Identify which cell holds the provided text, then report its [X, Y] central coordinate. 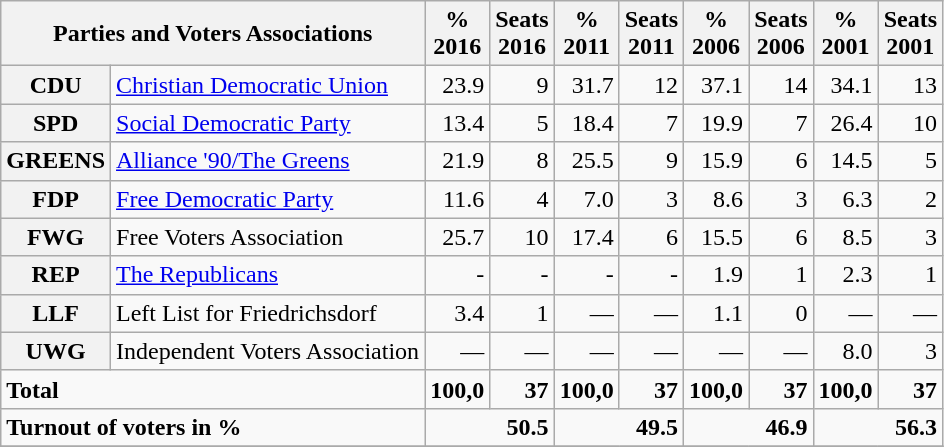
23.9 [458, 85]
12 [651, 85]
15.9 [716, 161]
46.9 [748, 427]
19.9 [716, 123]
1.1 [716, 313]
7.0 [586, 199]
13.4 [458, 123]
Seats2016 [522, 34]
UWG [56, 351]
Alliance '90/The Greens [268, 161]
Turnout of voters in % [213, 427]
Seats2001 [910, 34]
56.3 [878, 427]
Free Democratic Party [268, 199]
25.5 [586, 161]
3.4 [458, 313]
CDU [56, 85]
Total [213, 389]
49.5 [618, 427]
26.4 [846, 123]
31.7 [586, 85]
Independent Voters Association [268, 351]
%2011 [586, 34]
%2006 [716, 34]
2 [910, 199]
Free Voters Association [268, 237]
%2001 [846, 34]
14 [781, 85]
Social Democratic Party [268, 123]
Seats2011 [651, 34]
8 [522, 161]
LLF [56, 313]
15.5 [716, 237]
Christian Democratic Union [268, 85]
18.4 [586, 123]
21.9 [458, 161]
13 [910, 85]
0 [781, 313]
8.6 [716, 199]
2.3 [846, 275]
REP [56, 275]
FDP [56, 199]
50.5 [490, 427]
17.4 [586, 237]
8.5 [846, 237]
GREENS [56, 161]
The Republicans [268, 275]
11.6 [458, 199]
Parties and Voters Associations [213, 34]
8.0 [846, 351]
25.7 [458, 237]
Left List for Friedrichsdorf [268, 313]
14.5 [846, 161]
4 [522, 199]
Seats2006 [781, 34]
1.9 [716, 275]
SPD [56, 123]
FWG [56, 237]
34.1 [846, 85]
%2016 [458, 34]
6.3 [846, 199]
37.1 [716, 85]
